Capture the cell that displays the provided text and extract its (X, Y) central coordinate. 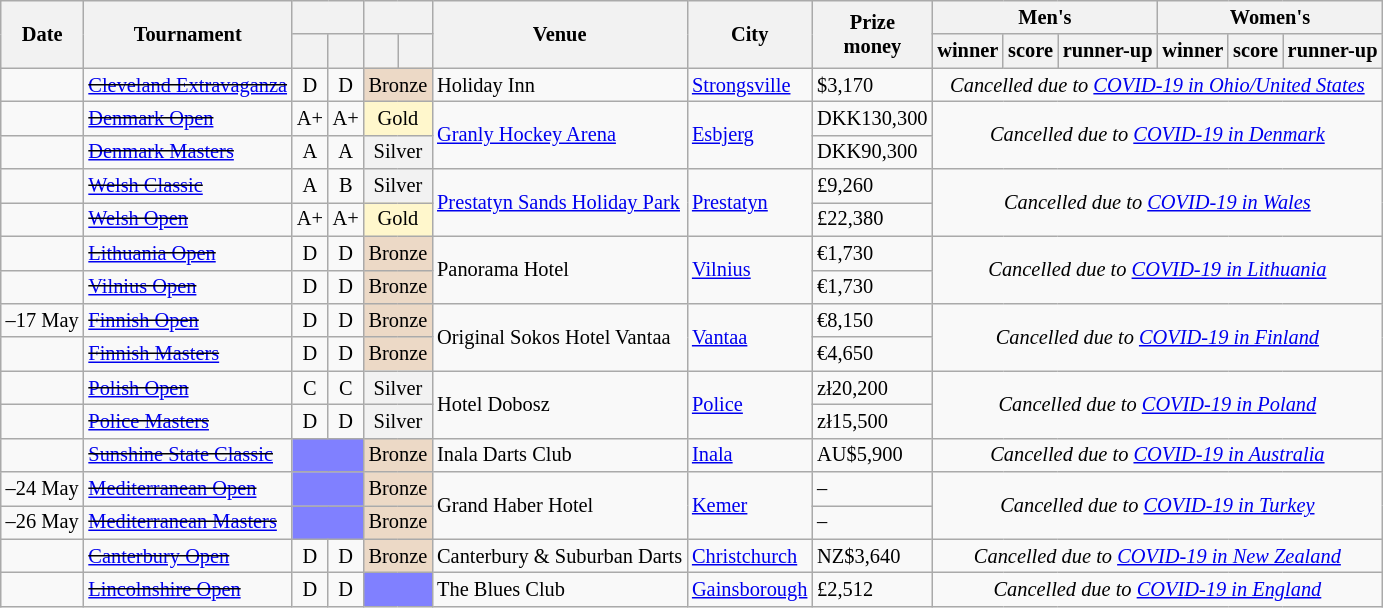
£9,260 (872, 186)
zł15,500 (872, 421)
Cancelled due to COVID-19 in Australia (1157, 455)
Lincolnshire Open (187, 589)
Granly Hockey Arena (560, 134)
Cancelled due to COVID-19 in New Zealand (1157, 556)
Vilnius Open (187, 287)
Strongsville (750, 85)
Gainsborough (750, 589)
Mediterranean Open (187, 489)
Sunshine State Classic (187, 455)
DKK90,300 (872, 152)
Finnish Open (187, 320)
Panorama Hotel (560, 270)
Holiday Inn (560, 85)
Police (750, 404)
Men's (1044, 17)
Christchurch (750, 556)
Polish Open (187, 388)
Grand Haber Hotel (560, 506)
Kemer (750, 506)
Denmark Masters (187, 152)
B (346, 186)
Cancelled due to COVID-19 in England (1157, 589)
Prizemoney (872, 34)
£2,512 (872, 589)
€8,150 (872, 320)
zł20,200 (872, 388)
DKK130,300 (872, 118)
Cancelled due to COVID-19 in Lithuania (1157, 270)
The Blues Club (560, 589)
City (750, 34)
Finnish Masters (187, 354)
Vantaa (750, 336)
$3,170 (872, 85)
Lithuania Open (187, 253)
Vilnius (750, 270)
Inala (750, 455)
Women's (1270, 17)
Cancelled due to COVID-19 in Ohio/United States (1157, 85)
Venue (560, 34)
Cancelled due to COVID-19 in Turkey (1157, 506)
Inala Darts Club (560, 455)
Police Masters (187, 421)
Date (42, 34)
–17 May (42, 320)
Cancelled due to COVID-19 in Finland (1157, 336)
€4,650 (872, 354)
Hotel Dobosz (560, 404)
AU$5,900 (872, 455)
Esbjerg (750, 134)
Denmark Open (187, 118)
Mediterranean Masters (187, 522)
Tournament (187, 34)
–26 May (42, 522)
–24 May (42, 489)
NZ$3,640 (872, 556)
Cancelled due to COVID-19 in Poland (1157, 404)
Canterbury Open (187, 556)
Prestatyn (750, 202)
Canterbury & Suburban Darts (560, 556)
Original Sokos Hotel Vantaa (560, 336)
Cancelled due to COVID-19 in Denmark (1157, 134)
Cancelled due to COVID-19 in Wales (1157, 202)
Cleveland Extravaganza (187, 85)
Prestatyn Sands Holiday Park (560, 202)
Welsh Classic (187, 186)
Welsh Open (187, 219)
£22,380 (872, 219)
